Search for the cell housing the specified text and yield its (x, y) center coordinate. 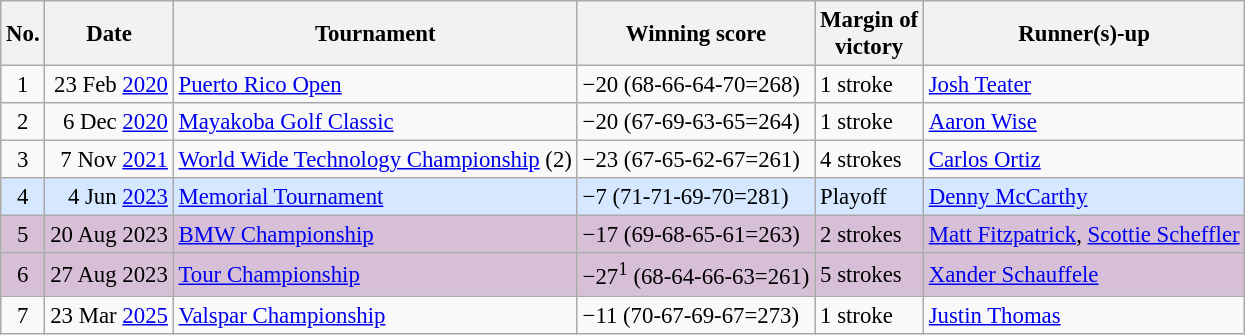
4 strokes (870, 160)
Date (109, 34)
BMW Championship (375, 235)
20 Aug 2023 (109, 235)
Mayakoba Golf Classic (375, 122)
Memorial Tournament (375, 197)
23 Feb 2020 (109, 85)
6 (23, 275)
−17 (69-68-65-61=263) (696, 235)
Tournament (375, 34)
23 Mar 2025 (109, 315)
27 Aug 2023 (109, 275)
2 (23, 122)
2 strokes (870, 235)
1 (23, 85)
−23 (67-65-62-67=261) (696, 160)
Tour Championship (375, 275)
Josh Teater (1084, 85)
Margin ofvictory (870, 34)
5 strokes (870, 275)
6 Dec 2020 (109, 122)
5 (23, 235)
−11 (70-67-69-67=273) (696, 315)
No. (23, 34)
World Wide Technology Championship (2) (375, 160)
Carlos Ortiz (1084, 160)
Xander Schauffele (1084, 275)
Winning score (696, 34)
−7 (71-71-69-70=281) (696, 197)
−20 (68-66-64-70=268) (696, 85)
7 Nov 2021 (109, 160)
Playoff (870, 197)
3 (23, 160)
Puerto Rico Open (375, 85)
−20 (67-69-63-65=264) (696, 122)
Aaron Wise (1084, 122)
Valspar Championship (375, 315)
Denny McCarthy (1084, 197)
7 (23, 315)
4 (23, 197)
Justin Thomas (1084, 315)
4 Jun 2023 (109, 197)
Runner(s)-up (1084, 34)
−271 (68-64-66-63=261) (696, 275)
Matt Fitzpatrick, Scottie Scheffler (1084, 235)
